Pinpoint the cell where the given text exists, returning its [X, Y] midpoint coordinate. 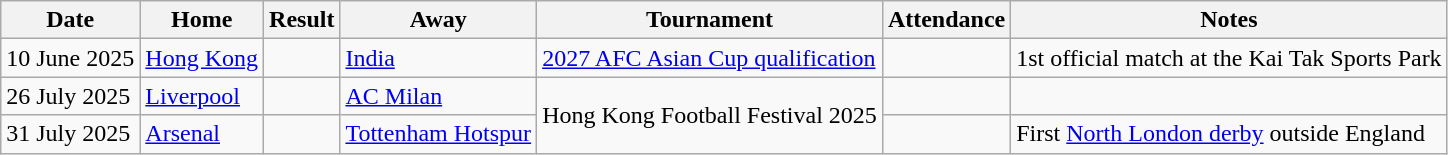
First North London derby outside England [1229, 134]
Attendance [946, 20]
2027 AFC Asian Cup qualification [710, 58]
Tournament [710, 20]
1st official match at the Kai Tak Sports Park [1229, 58]
Result [302, 20]
Arsenal [202, 134]
India [438, 58]
31 July 2025 [70, 134]
Hong Kong [202, 58]
10 June 2025 [70, 58]
Hong Kong Football Festival 2025 [710, 115]
Liverpool [202, 96]
AC Milan [438, 96]
Away [438, 20]
Tottenham Hotspur [438, 134]
Notes [1229, 20]
26 July 2025 [70, 96]
Home [202, 20]
Date [70, 20]
